Extract the (x, y) coordinate from the center of the cell holding the provided text.  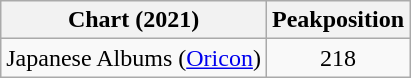
Japanese Albums (Oricon) (134, 58)
Peakposition (338, 20)
Chart (2021) (134, 20)
218 (338, 58)
